Output the [x, y] coordinate of the center of the cell containing the given text.  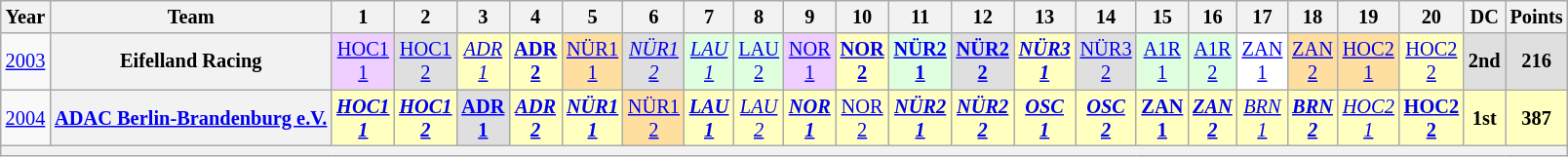
ADAC Berlin-Brandenburg e.V. [191, 118]
Year [25, 17]
OSC1 [1045, 118]
NÜR31 [1045, 61]
Points [1537, 17]
216 [1537, 61]
2nd [1484, 61]
Team [191, 17]
BRN1 [1263, 118]
9 [809, 17]
1st [1484, 118]
13 [1045, 17]
BRN2 [1313, 118]
20 [1431, 17]
DC [1484, 17]
Eifelland Racing [191, 61]
11 [921, 17]
6 [653, 17]
18 [1313, 17]
2004 [25, 118]
A1R2 [1212, 61]
3 [483, 17]
1 [363, 17]
2 [425, 17]
14 [1106, 17]
2003 [25, 61]
8 [759, 17]
4 [535, 17]
19 [1369, 17]
17 [1263, 17]
16 [1212, 17]
A1R1 [1162, 61]
OSC2 [1106, 118]
7 [709, 17]
NÜR32 [1106, 61]
5 [593, 17]
10 [862, 17]
387 [1537, 118]
15 [1162, 17]
12 [983, 17]
